For the text-containing cell, return its midpoint in (X, Y) coordinate format. 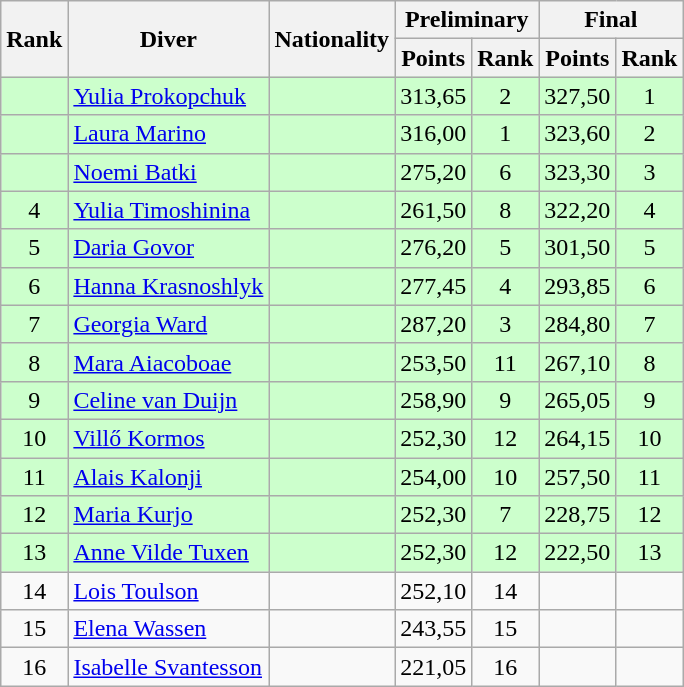
316,00 (434, 134)
254,00 (434, 477)
Preliminary (467, 20)
Yulia Timoshinina (168, 210)
Alais Kalonji (168, 477)
Anne Vilde Tuxen (168, 553)
301,50 (578, 248)
277,45 (434, 286)
252,10 (434, 591)
265,05 (578, 400)
Celine van Duijn (168, 400)
Noemi Batki (168, 172)
293,85 (578, 286)
Diver (168, 39)
258,90 (434, 400)
287,20 (434, 324)
284,80 (578, 324)
257,50 (578, 477)
Yulia Prokopchuk (168, 96)
Villő Kormos (168, 438)
Maria Kurjo (168, 515)
322,20 (578, 210)
276,20 (434, 248)
243,55 (434, 629)
323,60 (578, 134)
Elena Wassen (168, 629)
313,65 (434, 96)
Lois Toulson (168, 591)
Hanna Krasnoshlyk (168, 286)
221,05 (434, 667)
264,15 (578, 438)
222,50 (578, 553)
Laura Marino (168, 134)
261,50 (434, 210)
Daria Govor (168, 248)
Georgia Ward (168, 324)
Mara Aiacoboae (168, 362)
267,10 (578, 362)
Final (611, 20)
327,50 (578, 96)
228,75 (578, 515)
Isabelle Svantesson (168, 667)
Nationality (332, 39)
253,50 (434, 362)
275,20 (434, 172)
323,30 (578, 172)
